Find where the given text appears and provide that cell's center as [X, Y] coordinate. 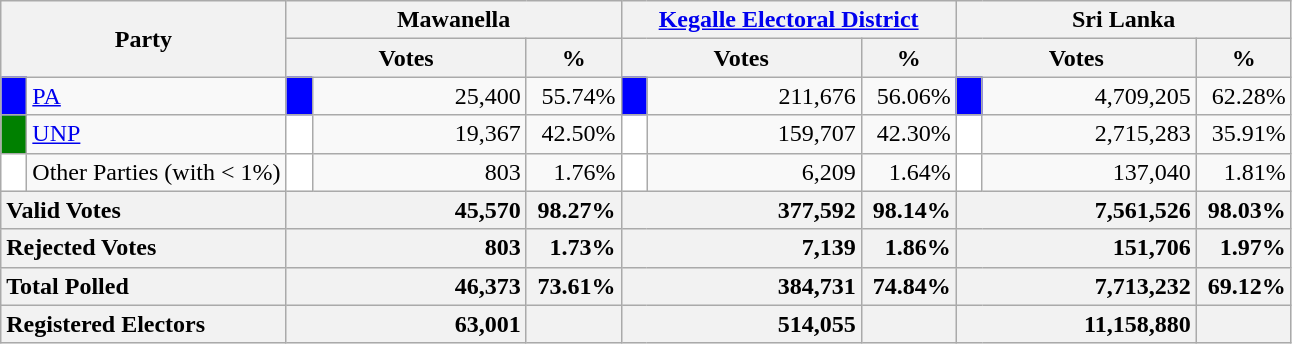
74.84% [908, 286]
45,570 [406, 210]
2,715,283 [1089, 134]
PA [156, 96]
Valid Votes [144, 210]
7,713,232 [1076, 286]
Total Polled [144, 286]
1.73% [574, 248]
63,001 [406, 324]
6,209 [754, 172]
Rejected Votes [144, 248]
46,373 [406, 286]
1.76% [574, 172]
73.61% [574, 286]
98.27% [574, 210]
Other Parties (with < 1%) [156, 172]
Party [144, 39]
35.91% [1244, 134]
384,731 [741, 286]
1.81% [1244, 172]
11,158,880 [1076, 324]
42.50% [574, 134]
62.28% [1244, 96]
1.97% [1244, 248]
137,040 [1089, 172]
211,676 [754, 96]
159,707 [754, 134]
1.64% [908, 172]
25,400 [419, 96]
19,367 [419, 134]
55.74% [574, 96]
4,709,205 [1089, 96]
UNP [156, 134]
377,592 [741, 210]
98.03% [1244, 210]
Mawanella [454, 20]
69.12% [1244, 286]
7,561,526 [1076, 210]
Sri Lanka [1124, 20]
42.30% [908, 134]
514,055 [741, 324]
151,706 [1076, 248]
98.14% [908, 210]
1.86% [908, 248]
56.06% [908, 96]
Registered Electors [144, 324]
Kegalle Electoral District [788, 20]
7,139 [741, 248]
